Find where the given text appears and provide that cell's center as [x, y] coordinate. 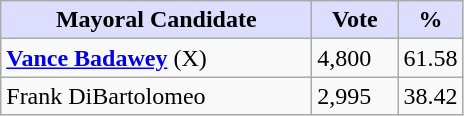
Vance Badawey (X) [156, 58]
38.42 [430, 96]
4,800 [355, 58]
% [430, 20]
2,995 [355, 96]
Frank DiBartolomeo [156, 96]
Mayoral Candidate [156, 20]
61.58 [430, 58]
Vote [355, 20]
